For the text-containing cell, return its midpoint in (x, y) coordinate format. 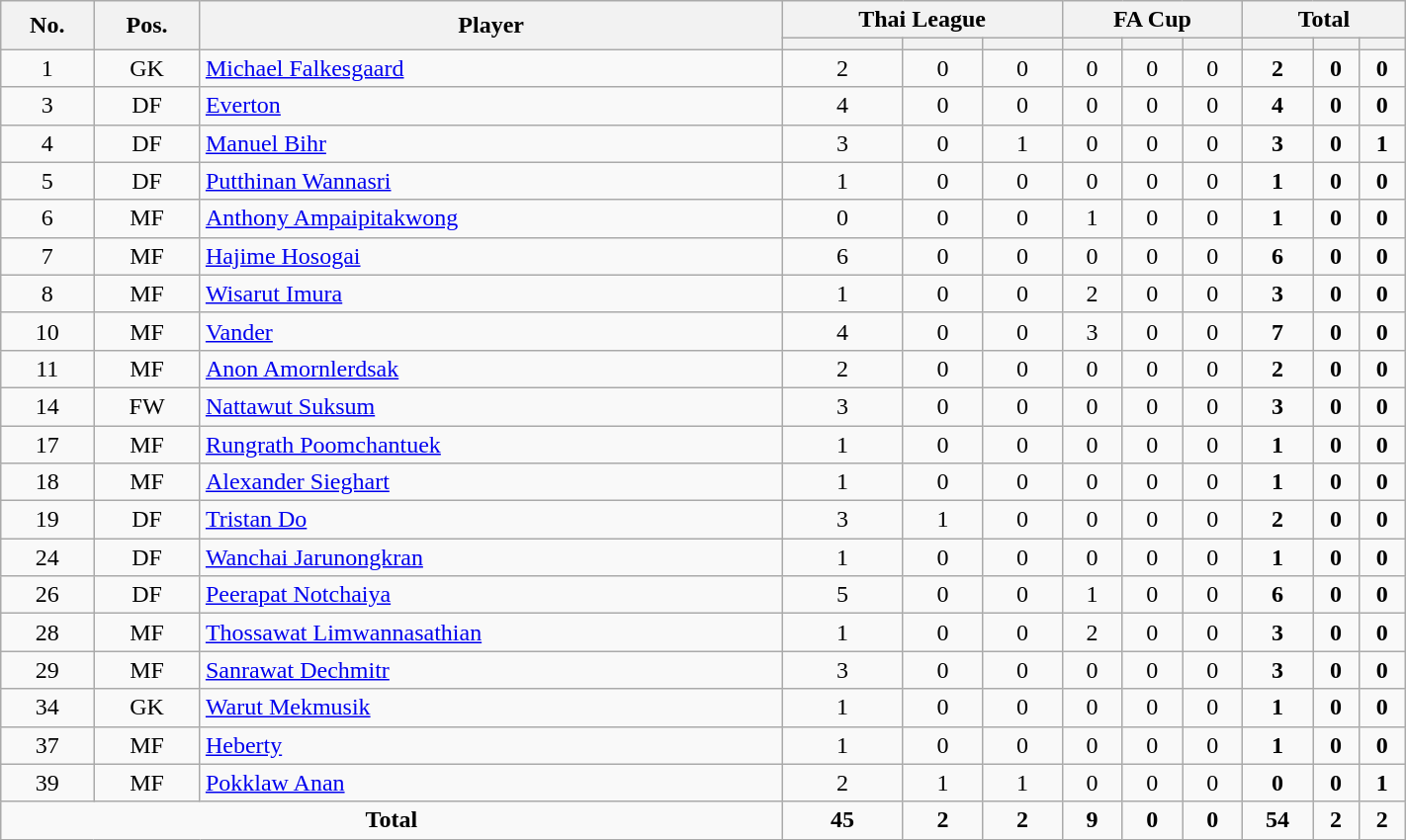
37 (47, 745)
Anthony Ampaipitakwong (490, 218)
Vander (490, 331)
Heberty (490, 745)
Wisarut Imura (490, 294)
Sanrawat Dechmitr (490, 670)
Thossawat Limwannasathian (490, 632)
Putthinan Wannasri (490, 181)
19 (47, 520)
14 (47, 406)
Manuel Bihr (490, 143)
54 (1277, 820)
No. (47, 26)
Warut Mekmusik (490, 708)
Nattawut Suksum (490, 406)
11 (47, 369)
Rungrath Poomchantuek (490, 444)
45 (842, 820)
9 (1092, 820)
Thai League (922, 20)
FW (147, 406)
Hajime Hosogai (490, 256)
FA Cup (1152, 20)
Pos. (147, 26)
28 (47, 632)
17 (47, 444)
Pokklaw Anan (490, 783)
39 (47, 783)
34 (47, 708)
Everton (490, 106)
26 (47, 595)
Michael Falkesgaard (490, 68)
Peerapat Notchaiya (490, 595)
29 (47, 670)
10 (47, 331)
18 (47, 482)
Wanchai Jarunongkran (490, 557)
Alexander Sieghart (490, 482)
8 (47, 294)
Player (490, 26)
Anon Amornlerdsak (490, 369)
24 (47, 557)
Tristan Do (490, 520)
